Find where the given text appears and provide that cell's center as (x, y) coordinate. 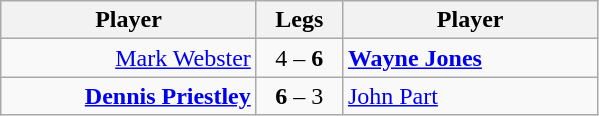
Dennis Priestley (129, 96)
4 – 6 (299, 58)
Legs (299, 20)
John Part (470, 96)
Wayne Jones (470, 58)
6 – 3 (299, 96)
Mark Webster (129, 58)
